For the text-containing cell, return its midpoint in (X, Y) coordinate format. 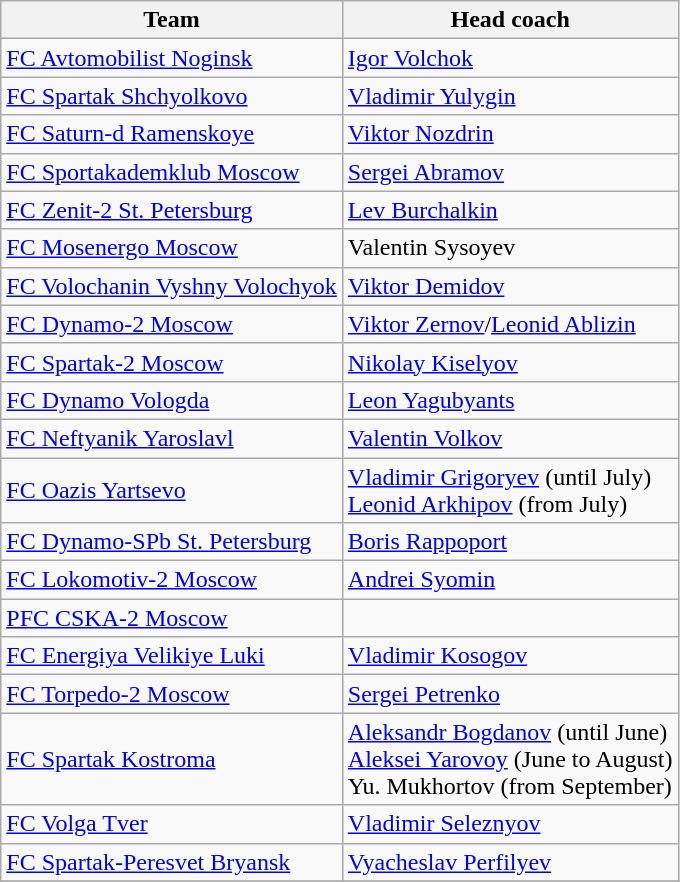
FC Dynamo-2 Moscow (172, 324)
FC Dynamo Vologda (172, 400)
Viktor Demidov (510, 286)
Boris Rappoport (510, 542)
Leon Yagubyants (510, 400)
Sergei Abramov (510, 172)
Vyacheslav Perfilyev (510, 862)
FC Dynamo-SPb St. Petersburg (172, 542)
FC Neftyanik Yaroslavl (172, 438)
PFC CSKA-2 Moscow (172, 618)
Viktor Zernov/Leonid Ablizin (510, 324)
Vladimir Kosogov (510, 656)
FC Volga Tver (172, 824)
Vladimir Yulygin (510, 96)
Team (172, 20)
FC Avtomobilist Noginsk (172, 58)
FC Torpedo-2 Moscow (172, 694)
FC Spartak Shchyolkovo (172, 96)
Valentin Volkov (510, 438)
FC Lokomotiv-2 Moscow (172, 580)
FC Spartak Kostroma (172, 759)
FC Sportakademklub Moscow (172, 172)
Andrei Syomin (510, 580)
Viktor Nozdrin (510, 134)
FC Volochanin Vyshny Volochyok (172, 286)
Sergei Petrenko (510, 694)
Igor Volchok (510, 58)
FC Mosenergo Moscow (172, 248)
Vladimir Seleznyov (510, 824)
Head coach (510, 20)
FC Spartak-Peresvet Bryansk (172, 862)
FC Oazis Yartsevo (172, 490)
FC Saturn-d Ramenskoye (172, 134)
Valentin Sysoyev (510, 248)
Nikolay Kiselyov (510, 362)
FC Spartak-2 Moscow (172, 362)
Vladimir Grigoryev (until July)Leonid Arkhipov (from July) (510, 490)
Lev Burchalkin (510, 210)
FC Zenit-2 St. Petersburg (172, 210)
Aleksandr Bogdanov (until June)Aleksei Yarovoy (June to August)Yu. Mukhortov (from September) (510, 759)
FC Energiya Velikiye Luki (172, 656)
